Scan for the cell matching the given text and deliver its (X, Y) coordinate at center. 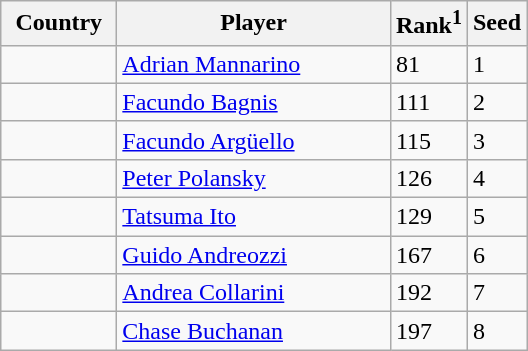
7 (496, 293)
5 (496, 217)
3 (496, 140)
115 (428, 140)
126 (428, 178)
Facundo Argüello (254, 140)
2 (496, 102)
Andrea Collarini (254, 293)
81 (428, 64)
111 (428, 102)
167 (428, 255)
Adrian Mannarino (254, 64)
Country (59, 24)
192 (428, 293)
Seed (496, 24)
Guido Andreozzi (254, 255)
1 (496, 64)
Peter Polansky (254, 178)
197 (428, 331)
Player (254, 24)
6 (496, 255)
Chase Buchanan (254, 331)
Facundo Bagnis (254, 102)
Tatsuma Ito (254, 217)
Rank1 (428, 24)
129 (428, 217)
8 (496, 331)
4 (496, 178)
